Scan for the cell matching the given text and deliver its (x, y) coordinate at center. 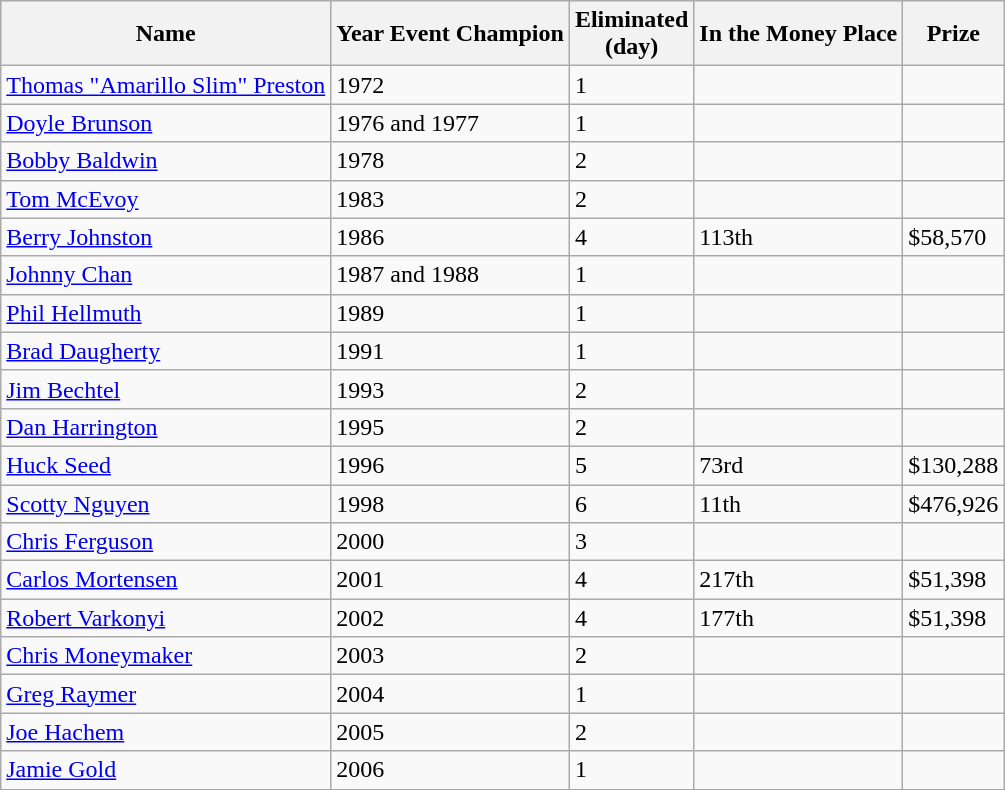
1996 (450, 465)
Phil Hellmuth (166, 313)
In the Money Place (798, 34)
Prize (954, 34)
113th (798, 237)
2003 (450, 656)
Johnny Chan (166, 275)
1989 (450, 313)
Carlos Mortensen (166, 580)
177th (798, 618)
Scotty Nguyen (166, 503)
1995 (450, 427)
217th (798, 580)
Bobby Baldwin (166, 161)
Robert Varkonyi (166, 618)
Year Event Champion (450, 34)
1983 (450, 199)
1978 (450, 161)
1972 (450, 85)
Jim Bechtel (166, 389)
Eliminated(day) (631, 34)
1986 (450, 237)
Chris Moneymaker (166, 656)
Berry Johnston (166, 237)
Tom McEvoy (166, 199)
Doyle Brunson (166, 123)
11th (798, 503)
Chris Ferguson (166, 542)
1976 and 1977 (450, 123)
73rd (798, 465)
1987 and 1988 (450, 275)
2004 (450, 694)
$130,288 (954, 465)
1998 (450, 503)
2005 (450, 732)
3 (631, 542)
Huck Seed (166, 465)
Joe Hachem (166, 732)
2006 (450, 770)
Dan Harrington (166, 427)
6 (631, 503)
Brad Daugherty (166, 351)
2001 (450, 580)
$476,926 (954, 503)
2000 (450, 542)
1993 (450, 389)
2002 (450, 618)
Name (166, 34)
1991 (450, 351)
Jamie Gold (166, 770)
$58,570 (954, 237)
Greg Raymer (166, 694)
5 (631, 465)
Thomas "Amarillo Slim" Preston (166, 85)
